Provide the (x, y) coordinate of the cell's center where the given text is located.  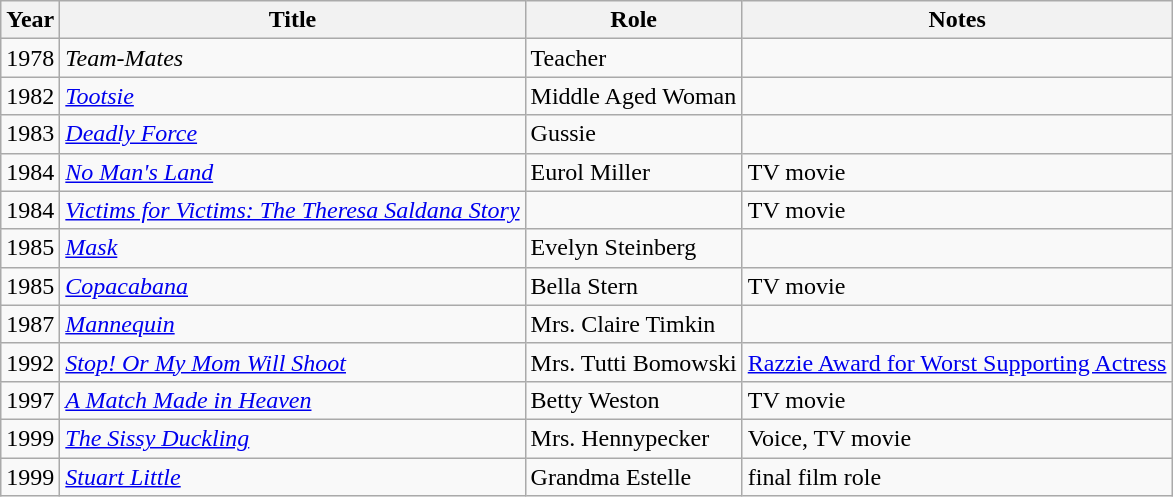
1978 (30, 58)
Teacher (634, 58)
Voice, TV movie (957, 438)
Notes (957, 20)
1982 (30, 96)
Victims for Victims: The Theresa Saldana Story (292, 210)
Grandma Estelle (634, 477)
1983 (30, 134)
Gussie (634, 134)
No Man's Land (292, 172)
A Match Made in Heaven (292, 400)
Tootsie (292, 96)
Title (292, 20)
Eurol Miller (634, 172)
Role (634, 20)
Mrs. Claire Timkin (634, 324)
final film role (957, 477)
Mask (292, 248)
Evelyn Steinberg (634, 248)
Betty Weston (634, 400)
1997 (30, 400)
The Sissy Duckling (292, 438)
Mrs. Tutti Bomowski (634, 362)
Copacabana (292, 286)
Deadly Force (292, 134)
Bella Stern (634, 286)
Stop! Or My Mom Will Shoot (292, 362)
Team-Mates (292, 58)
Mrs. Hennypecker (634, 438)
Middle Aged Woman (634, 96)
Razzie Award for Worst Supporting Actress (957, 362)
1987 (30, 324)
Year (30, 20)
Mannequin (292, 324)
Stuart Little (292, 477)
1992 (30, 362)
